For the text-containing cell, return its midpoint in [X, Y] coordinate format. 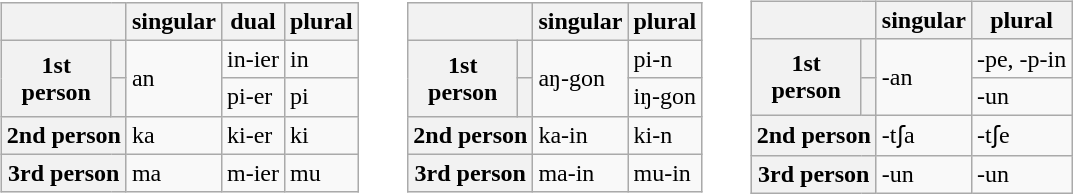
ma-in [580, 173]
in [321, 59]
pi-er [252, 97]
ki-er [252, 135]
-an [924, 77]
pi [321, 97]
ka [174, 135]
-tʃe [1021, 135]
ki [321, 135]
ka-in [580, 135]
iŋ-gon [665, 97]
in-ier [252, 59]
ma [174, 173]
m-ier [252, 173]
aŋ-gon [580, 78]
pi-n [665, 59]
mu-in [665, 173]
ki-n [665, 135]
-pe, -p-in [1021, 58]
dual [252, 21]
-tʃa [924, 135]
an [174, 78]
mu [321, 173]
